From the cell containing the given text, extract its center point as [X, Y] coordinate. 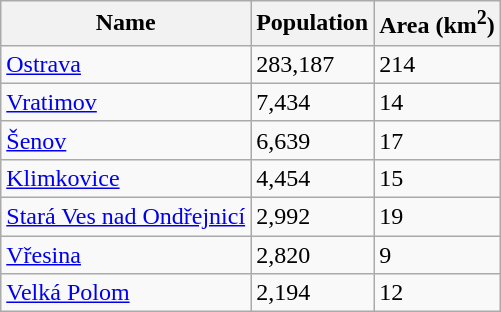
Population [312, 24]
Vratimov [126, 102]
Area (km2) [438, 24]
7,434 [312, 102]
Velká Polom [126, 293]
2,992 [312, 217]
17 [438, 140]
Ostrava [126, 64]
12 [438, 293]
15 [438, 178]
Stará Ves nad Ondřejnicí [126, 217]
283,187 [312, 64]
4,454 [312, 178]
Klimkovice [126, 178]
19 [438, 217]
14 [438, 102]
6,639 [312, 140]
214 [438, 64]
Šenov [126, 140]
2,194 [312, 293]
Vřesina [126, 255]
2,820 [312, 255]
Name [126, 24]
9 [438, 255]
